Scan for the cell matching the given text and deliver its [X, Y] coordinate at center. 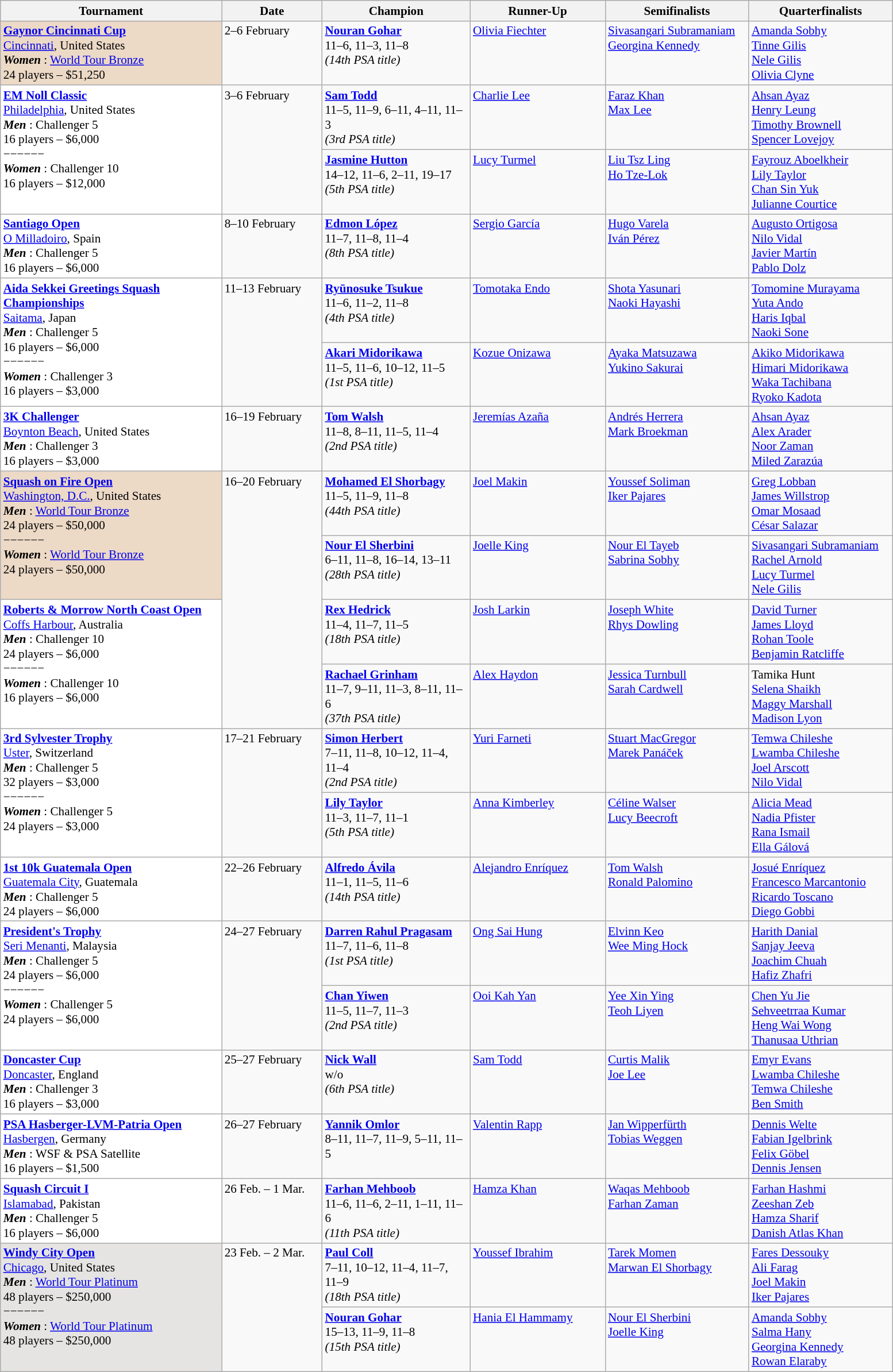
Date [272, 10]
Tournament [111, 10]
Champion [397, 10]
Elvinn Keo Wee Ming Hock [677, 953]
Fayrouz Aboelkheir Lily Taylor Chan Sin Yuk Julianne Courtice [821, 182]
Windy City Open Chicago, United States Men : World Tour Platinum48 players – $250,000−−−−−− Women : World Tour Platinum48 players – $250,000 [111, 1307]
Curtis Malik Joe Lee [677, 1082]
Squash on Fire Open Washington, D.C., United States Men : World Tour Bronze24 players – $50,000−−−−−− Women : World Tour Bronze24 players – $50,000 [111, 535]
25–27 February [272, 1082]
Tomomine Murayama Yuta Ando Haris Iqbal Naoki Sone [821, 310]
Tom Walsh Ronald Palomino [677, 889]
Tamika Hunt Selena Shaikh Maggy Marshall Madison Lyon [821, 696]
Akiko Midorikawa Himari Midorikawa Waka Tachibana Ryoko Kadota [821, 375]
Ong Sai Hung [538, 953]
Sivasangari Subramaniam Georgina Kennedy [677, 53]
Yee Xin Ying Teoh Liyen [677, 1018]
17–21 February [272, 793]
Valentin Rapp [538, 1146]
Augusto Ortigosa Nilo Vidal Javier Martín Pablo Dolz [821, 246]
Youssef Soliman Iker Pajares [677, 503]
Sam Todd [538, 1082]
Ryūnosuke Tsukue11–6, 11–2, 11–8(4th PSA title) [397, 310]
Joel Makin [538, 503]
Jeremías Azaña [538, 439]
Ooi Kah Yan [538, 1018]
Rachael Grinham11–7, 9–11, 11–3, 8–11, 11–6(37th PSA title) [397, 696]
Sergio García [538, 246]
David Turner James Lloyd Rohan Toole Benjamin Ratcliffe [821, 632]
Squash Circuit I Islamabad, Pakistan Men : Challenger 516 players – $6,000 [111, 1211]
Yuri Farneti [538, 761]
Lucy Turmel [538, 182]
Charlie Lee [538, 117]
Hugo Varela Iván Pérez [677, 246]
3rd Sylvester Trophy Uster, Switzerland Men : Challenger 532 players – $3,000−−−−−− Women : Challenger 524 players – $3,000 [111, 793]
Runner-Up [538, 10]
Jessica Turnbull Sarah Cardwell [677, 696]
Kozue Onizawa [538, 375]
Joelle King [538, 568]
Aida Sekkei Greetings Squash Championships Saitama, Japan Men : Challenger 516 players – $6,000−−−−−− Women : Challenger 316 players – $3,000 [111, 342]
16–20 February [272, 600]
Nour El Sherbini6–11, 11–8, 16–14, 13–11(28th PSA title) [397, 568]
Rex Hedrick11–4, 11–7, 11–5(18th PSA title) [397, 632]
Greg Lobban James Willstrop Omar Mosaad César Salazar [821, 503]
PSA Hasberger-LVM-Patria Open Hasbergen, Germany Men : WSF & PSA Satellite16 players – $1,500 [111, 1146]
Nouran Gohar15–13, 11–9, 11–8(15th PSA title) [397, 1339]
Céline Walser Lucy Beecroft [677, 825]
Josh Larkin [538, 632]
Josué Enríquez Francesco Marcantonio Ricardo Toscano Diego Gobbi [821, 889]
Fares Dessouky Ali Farag Joel Makin Iker Pajares [821, 1275]
Farhan Hashmi Zeeshan Zeb Hamza Sharif Danish Atlas Khan [821, 1211]
Hania El Hammamy [538, 1339]
Joseph White Rhys Dowling [677, 632]
Alex Haydon [538, 696]
Akari Midorikawa11–5, 11–6, 10–12, 11–5(1st PSA title) [397, 375]
8–10 February [272, 246]
Stuart MacGregor Marek Panáček [677, 761]
Sam Todd11–5, 11–9, 6–11, 4–11, 11–3(3rd PSA title) [397, 117]
Ahsan Ayaz Henry Leung Timothy Brownell Spencer Lovejoy [821, 117]
Chan Yiwen11–5, 11–7, 11–3(2nd PSA title) [397, 1018]
Youssef Ibrahim [538, 1275]
Anna Kimberley [538, 825]
Doncaster Cup Doncaster, England Men : Challenger 316 players – $3,000 [111, 1082]
Semifinalists [677, 10]
President's Trophy Seri Menanti, Malaysia Men : Challenger 524 players – $6,000−−−−−− Women : Challenger 524 players – $6,000 [111, 985]
Dennis Welte Fabian Igelbrink Felix Göbel Dennis Jensen [821, 1146]
3K Challenger Boynton Beach, United States Men : Challenger 316 players – $3,000 [111, 439]
2–6 February [272, 53]
Andrés Herrera Mark Broekman [677, 439]
Farhan Mehboob11–6, 11–6, 2–11, 1–11, 11–6(11th PSA title) [397, 1211]
Nick Wallw/o(6th PSA title) [397, 1082]
Jan Wipperfürth Tobias Weggen [677, 1146]
Yannik Omlor8–11, 11–7, 11–9, 5–11, 11–5 [397, 1146]
Tarek Momen Marwan El Shorbagy [677, 1275]
Amanda Sobhy Salma Hany Georgina Kennedy Rowan Elaraby [821, 1339]
26–27 February [272, 1146]
Jasmine Hutton14–12, 11–6, 2–11, 19–17(5th PSA title) [397, 182]
Tomotaka Endo [538, 310]
Paul Coll7–11, 10–12, 11–4, 11–7, 11–9(18th PSA title) [397, 1275]
11–13 February [272, 342]
Gaynor Cincinnati Cup Cincinnati, United States Women : World Tour Bronze24 players – $51,250 [111, 53]
22–26 February [272, 889]
Simon Herbert7–11, 11–8, 10–12, 11–4, 11–4(2nd PSA title) [397, 761]
Nour El Sherbini Joelle King [677, 1339]
Waqas Mehboob Farhan Zaman [677, 1211]
EM Noll Classic Philadelphia, United States Men : Challenger 516 players – $6,000−−−−−− Women : Challenger 1016 players – $12,000 [111, 149]
Emyr Evans Lwamba Chileshe Temwa Chileshe Ben Smith [821, 1082]
Chen Yu Jie Sehveetrraa Kumar Heng Wai Wong Thanusaa Uthrian [821, 1018]
23 Feb. – 2 Mar. [272, 1307]
Sivasangari Subramaniam Rachel Arnold Lucy Turmel Nele Gilis [821, 568]
Hamza Khan [538, 1211]
Alicia Mead Nadia Pfister Rana Ismail Ella Gálová [821, 825]
Darren Rahul Pragasam11–7, 11–6, 11–8(1st PSA title) [397, 953]
Tom Walsh11–8, 8–11, 11–5, 11–4(2nd PSA title) [397, 439]
1st 10k Guatemala Open Guatemala City, Guatemala Men : Challenger 524 players – $6,000 [111, 889]
Alejandro Enríquez [538, 889]
Liu Tsz Ling Ho Tze-Lok [677, 182]
Quarterfinalists [821, 10]
Ayaka Matsuzawa Yukino Sakurai [677, 375]
Mohamed El Shorbagy11–5, 11–9, 11–8(44th PSA title) [397, 503]
Lily Taylor11–3, 11–7, 11–1(5th PSA title) [397, 825]
24–27 February [272, 985]
Santiago Open O Milladoiro, Spain Men : Challenger 516 players – $6,000 [111, 246]
Temwa Chileshe Lwamba Chileshe Joel Arscott Nilo Vidal [821, 761]
Edmon López11–7, 11–8, 11–4(8th PSA title) [397, 246]
Faraz Khan Max Lee [677, 117]
Olivia Fiechter [538, 53]
Alfredo Ávila11–1, 11–5, 11–6(14th PSA title) [397, 889]
26 Feb. – 1 Mar. [272, 1211]
Roberts & Morrow North Coast Open Coffs Harbour, Australia Men : Challenger 1024 players – $6,000−−−−−− Women : Challenger 1016 players – $6,000 [111, 664]
Nouran Gohar11–6, 11–3, 11–8(14th PSA title) [397, 53]
Amanda Sobhy Tinne Gilis Nele Gilis Olivia Clyne [821, 53]
Shota Yasunari Naoki Hayashi [677, 310]
Nour El Tayeb Sabrina Sobhy [677, 568]
3–6 February [272, 149]
Ahsan Ayaz Alex Arader Noor Zaman Miled Zarazúa [821, 439]
16–19 February [272, 439]
Harith Danial Sanjay Jeeva Joachim Chuah Hafiz Zhafri [821, 953]
